Output the [X, Y] coordinate of the center of the cell containing the given text.  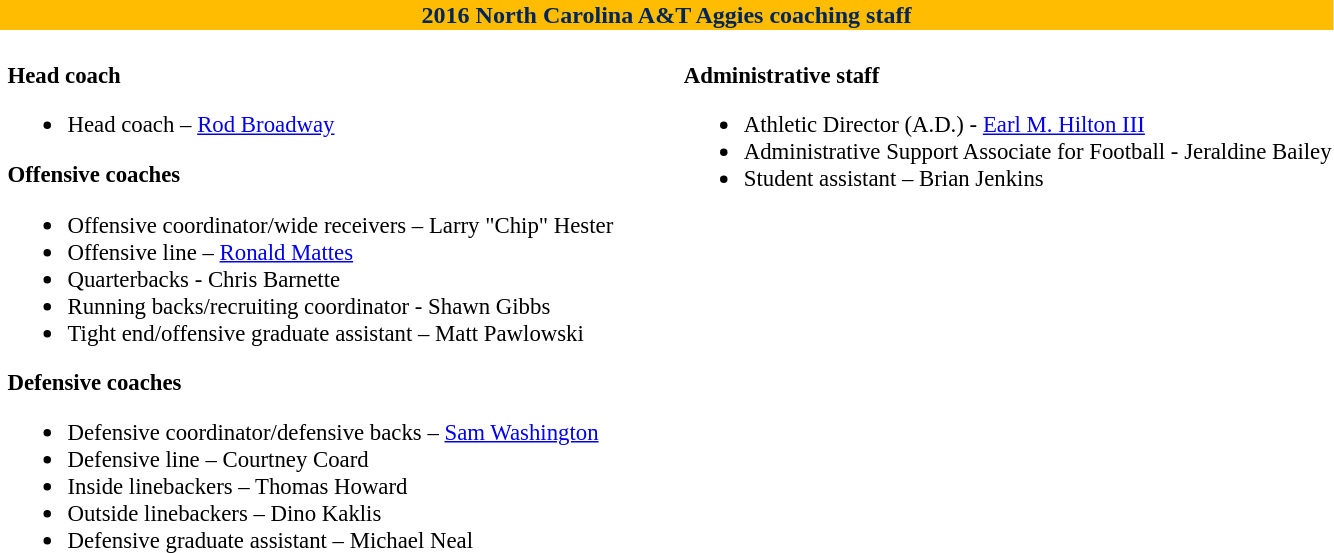
2016 North Carolina A&T Aggies coaching staff [666, 15]
